Output the (x, y) coordinate of the center of the cell containing the given text.  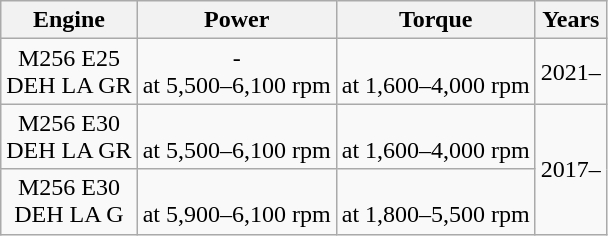
2021– (570, 72)
Power (236, 20)
Engine (69, 20)
M256 E30 DEH LA GR (69, 136)
Years (570, 20)
- at 5,500–6,100 rpm (236, 72)
at 5,500–6,100 rpm (236, 136)
Torque (436, 20)
M256 E30 DEH LA G (69, 202)
M256 E25 DEH LA GR (69, 72)
at 5,900–6,100 rpm (236, 202)
at 1,800–5,500 rpm (436, 202)
2017– (570, 169)
